Search for the cell housing the specified text and yield its [X, Y] center coordinate. 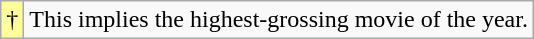
This implies the highest-grossing movie of the year. [279, 20]
† [12, 20]
